Return [x, y] of the center of cell containing provided text 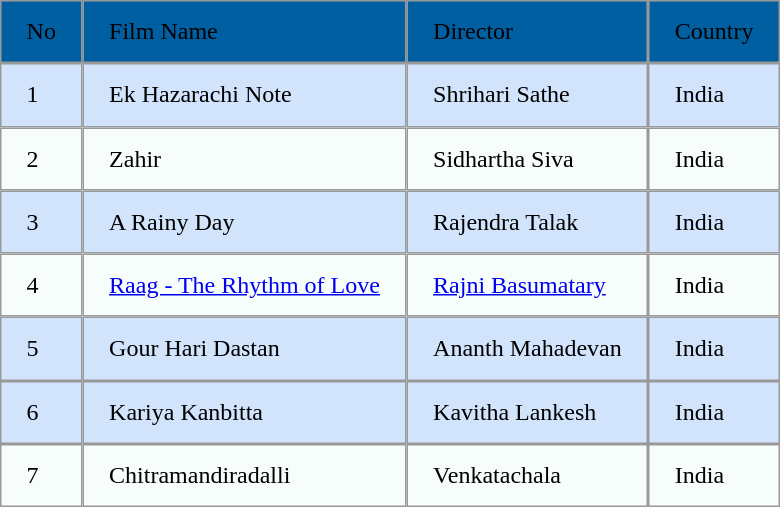
2 [41, 158]
Gour Hari Dastan [244, 348]
Kariya Kanbitta [244, 412]
Ek Hazarachi Note [244, 94]
A Rainy Day [244, 222]
Raag - The Rhythm of Love [244, 286]
Country [714, 32]
Chitramandiradalli [244, 476]
1 [41, 94]
3 [41, 222]
Film Name [244, 32]
7 [41, 476]
Zahir [244, 158]
Rajendra Talak [527, 222]
4 [41, 286]
6 [41, 412]
Sidhartha Siva [527, 158]
Director [527, 32]
Shrihari Sathe [527, 94]
Kavitha Lankesh [527, 412]
Ananth Mahadevan [527, 348]
Venkatachala [527, 476]
No [41, 32]
5 [41, 348]
Rajni Basumatary [527, 286]
